For the text-containing cell, return its midpoint in (X, Y) coordinate format. 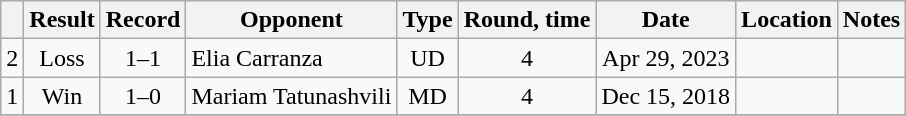
Record (143, 20)
Date (666, 20)
Apr 29, 2023 (666, 58)
Elia Carranza (292, 58)
2 (12, 58)
Notes (871, 20)
1–1 (143, 58)
Type (428, 20)
Opponent (292, 20)
Result (62, 20)
Mariam Tatunashvili (292, 96)
MD (428, 96)
Location (787, 20)
Win (62, 96)
UD (428, 58)
Round, time (527, 20)
Loss (62, 58)
1 (12, 96)
1–0 (143, 96)
Dec 15, 2018 (666, 96)
